Locate the cell with the specified text and output its (X, Y) center coordinate. 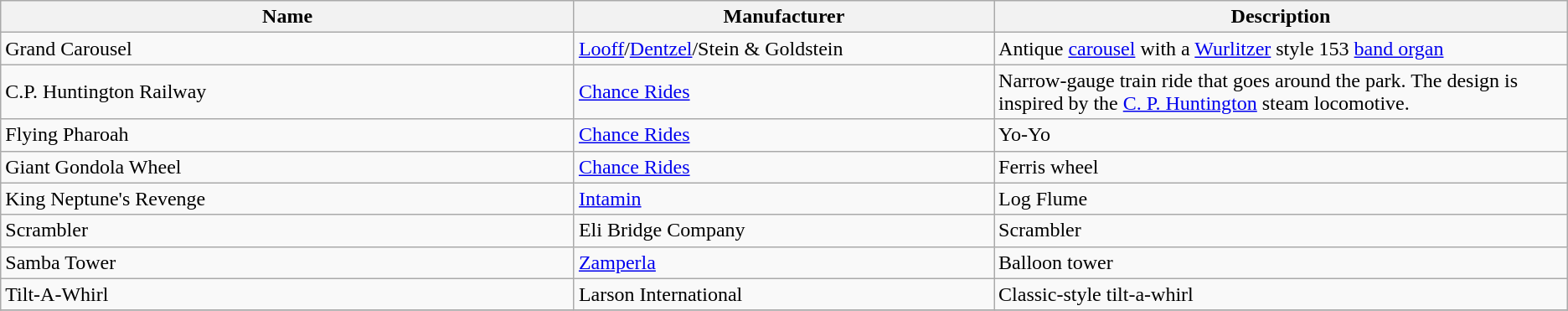
Larson International (784, 294)
Description (1282, 17)
Log Flume (1282, 199)
Zamperla (784, 262)
Intamin (784, 199)
Balloon tower (1282, 262)
Eli Bridge Company (784, 231)
Tilt-A-Whirl (288, 294)
Flying Pharoah (288, 135)
C.P. Huntington Railway (288, 92)
Grand Carousel (288, 49)
Classic-style tilt-a-whirl (1282, 294)
Antique carousel with a Wurlitzer style 153 band organ (1282, 49)
Giant Gondola Wheel (288, 167)
Narrow-gauge train ride that goes around the park. The design is inspired by the C. P. Huntington steam locomotive. (1282, 92)
Samba Tower (288, 262)
Name (288, 17)
King Neptune's Revenge (288, 199)
Looff/Dentzel/Stein & Goldstein (784, 49)
Yo-Yo (1282, 135)
Manufacturer (784, 17)
Ferris wheel (1282, 167)
